Output the [x, y] coordinate of the center of the cell containing the given text.  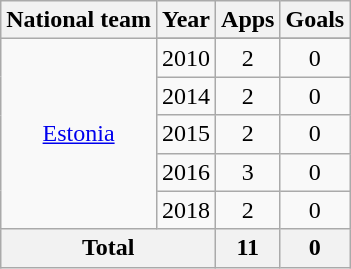
Estonia [79, 134]
3 [248, 172]
11 [248, 248]
2018 [186, 210]
Total [108, 248]
Year [186, 20]
National team [79, 20]
2015 [186, 134]
2016 [186, 172]
Goals [315, 20]
Apps [248, 20]
2014 [186, 96]
2010 [186, 58]
